Pinpoint the cell where the given text exists, returning its [x, y] midpoint coordinate. 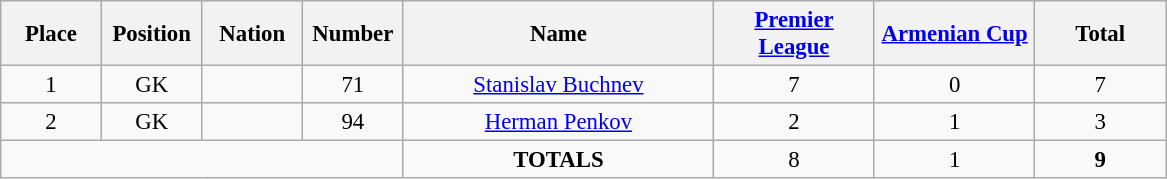
71 [354, 85]
TOTALS [558, 160]
0 [954, 85]
Premier League [794, 34]
3 [1100, 122]
Name [558, 34]
Place [52, 34]
Total [1100, 34]
Herman Penkov [558, 122]
94 [354, 122]
Stanislav Buchnev [558, 85]
9 [1100, 160]
8 [794, 160]
Number [354, 34]
Position [152, 34]
Armenian Cup [954, 34]
Nation [252, 34]
